Output the (X, Y) coordinate of the center of the cell containing the given text.  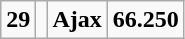
Ajax (77, 20)
29 (18, 20)
66.250 (146, 20)
